Locate the cell with the specified text and output its (x, y) center coordinate. 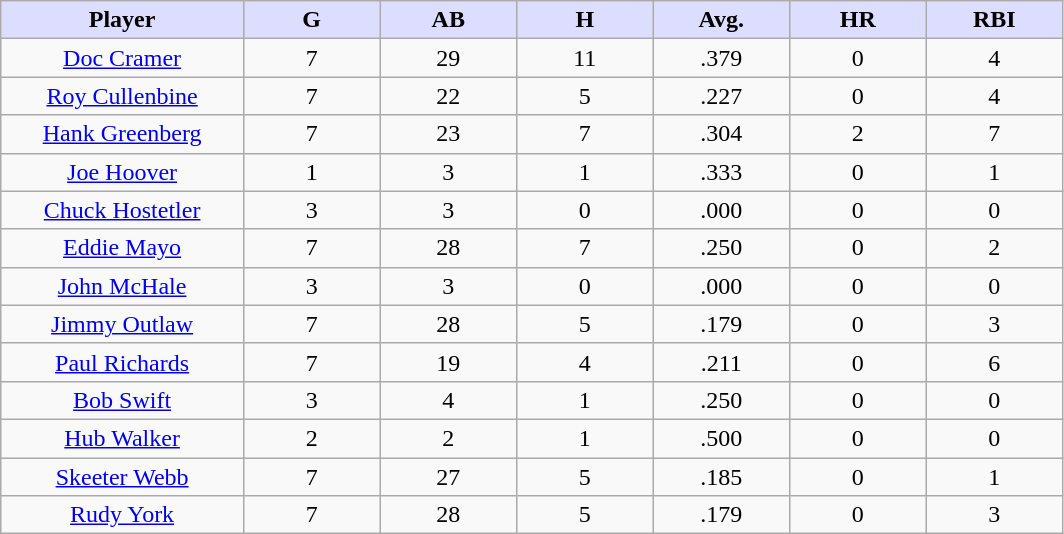
.333 (722, 172)
HR (858, 20)
Avg. (722, 20)
.185 (722, 477)
Chuck Hostetler (122, 210)
H (584, 20)
Bob Swift (122, 400)
23 (448, 134)
Hub Walker (122, 438)
.500 (722, 438)
27 (448, 477)
.379 (722, 58)
Roy Cullenbine (122, 96)
.304 (722, 134)
Paul Richards (122, 362)
Skeeter Webb (122, 477)
Joe Hoover (122, 172)
11 (584, 58)
6 (994, 362)
19 (448, 362)
Player (122, 20)
Eddie Mayo (122, 248)
.227 (722, 96)
Doc Cramer (122, 58)
29 (448, 58)
G (312, 20)
AB (448, 20)
Jimmy Outlaw (122, 324)
RBI (994, 20)
.211 (722, 362)
Rudy York (122, 515)
John McHale (122, 286)
22 (448, 96)
Hank Greenberg (122, 134)
